Return [x, y] of the center of cell containing provided text 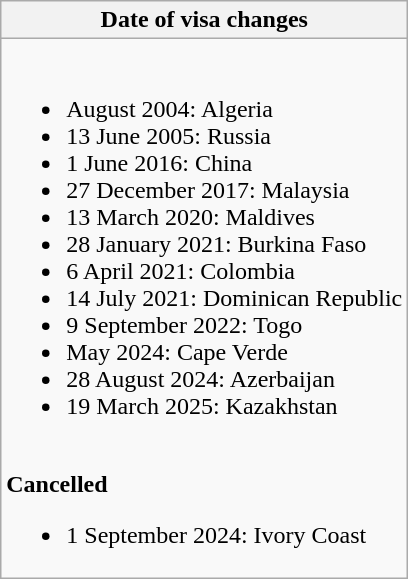
Date of visa changes [204, 20]
